Search for the cell housing the specified text and yield its [X, Y] center coordinate. 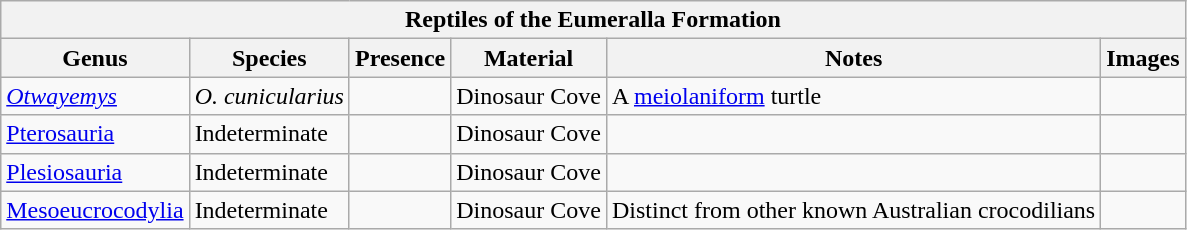
O. cunicularius [269, 96]
Plesiosauria [95, 172]
Notes [853, 58]
Images [1143, 58]
Genus [95, 58]
Mesoeucrocodylia [95, 210]
Presence [400, 58]
Pterosauria [95, 134]
Reptiles of the Eumeralla Formation [593, 20]
Species [269, 58]
Distinct from other known Australian crocodilians [853, 210]
Material [529, 58]
Otwayemys [95, 96]
A meiolaniform turtle [853, 96]
